Find where the given text appears and provide that cell's center as [x, y] coordinate. 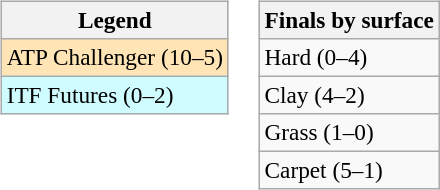
Carpet (5–1) [349, 171]
Hard (0–4) [349, 57]
Legend [114, 20]
ATP Challenger (10–5) [114, 57]
ITF Futures (0–2) [114, 95]
Finals by surface [349, 20]
Grass (1–0) [349, 133]
Clay (4–2) [349, 95]
